Find where the given text appears and provide that cell's center as [X, Y] coordinate. 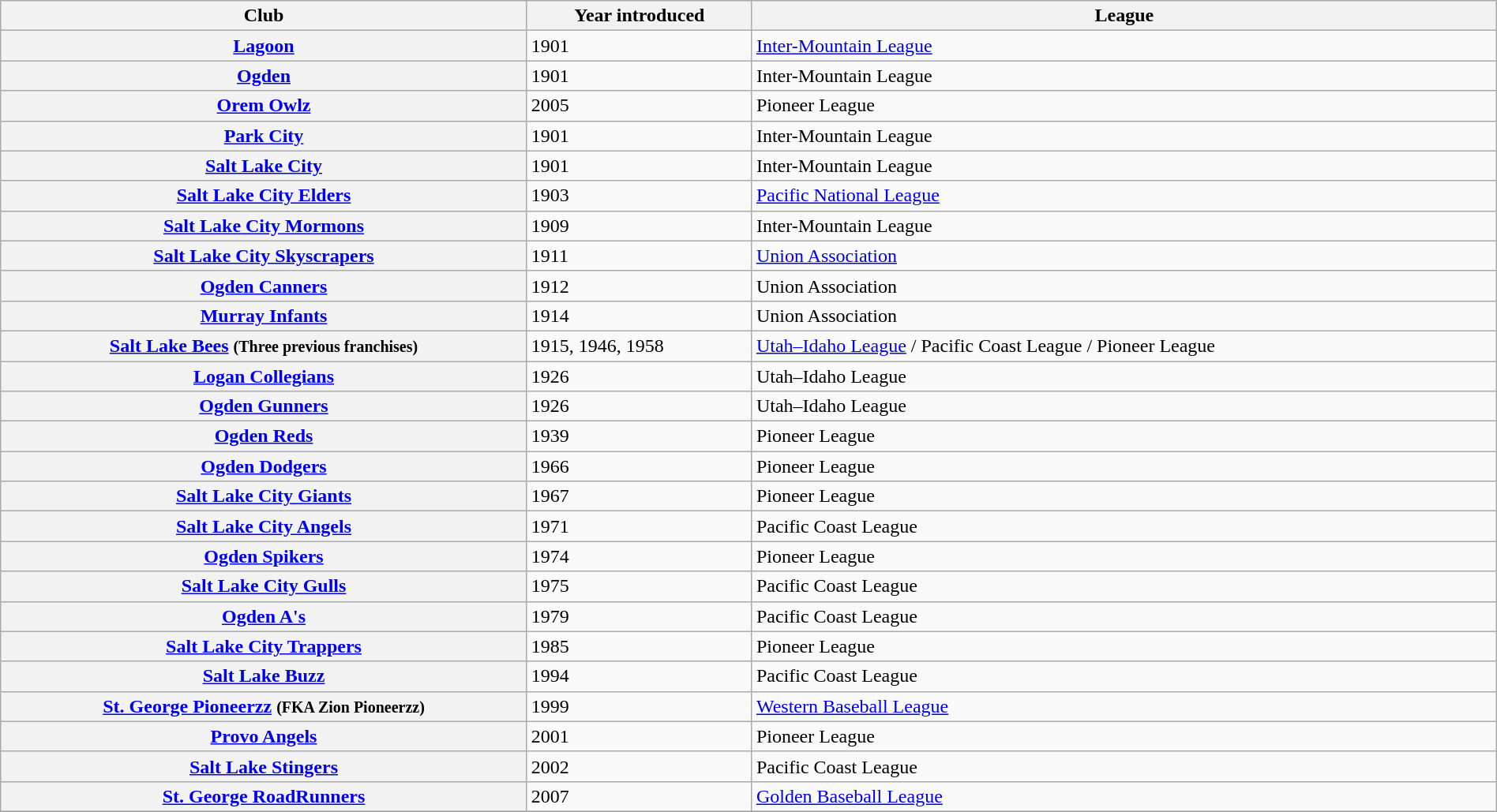
Logan Collegians [264, 376]
1979 [640, 616]
1912 [640, 286]
Pacific National League [1124, 196]
1909 [640, 226]
1967 [640, 496]
1966 [640, 466]
Ogden Spikers [264, 556]
Salt Lake City Skyscrapers [264, 256]
Year introduced [640, 16]
Salt Lake City Mormons [264, 226]
League [1124, 16]
1985 [640, 646]
St. George Pioneerzz (FKA Zion Pioneerzz) [264, 706]
Salt Lake City Angels [264, 526]
1914 [640, 316]
Lagoon [264, 46]
Ogden Dodgers [264, 466]
2007 [640, 796]
1915, 1946, 1958 [640, 346]
Salt Lake City Giants [264, 496]
Ogden Gunners [264, 406]
2001 [640, 736]
Salt Lake City Elders [264, 196]
Utah–Idaho League / Pacific Coast League / Pioneer League [1124, 346]
1903 [640, 196]
Salt Lake Bees (Three previous franchises) [264, 346]
2005 [640, 106]
Salt Lake City [264, 166]
Salt Lake Buzz [264, 676]
1975 [640, 586]
St. George RoadRunners [264, 796]
1971 [640, 526]
Salt Lake City Trappers [264, 646]
Golden Baseball League [1124, 796]
Murray Infants [264, 316]
Park City [264, 136]
1939 [640, 436]
Club [264, 16]
Salt Lake Stingers [264, 766]
Provo Angels [264, 736]
2002 [640, 766]
Orem Owlz [264, 106]
1911 [640, 256]
1974 [640, 556]
Ogden [264, 76]
1994 [640, 676]
Ogden Reds [264, 436]
1999 [640, 706]
Ogden Canners [264, 286]
Ogden A's [264, 616]
Western Baseball League [1124, 706]
Salt Lake City Gulls [264, 586]
